Search for the cell housing the specified text and yield its [x, y] center coordinate. 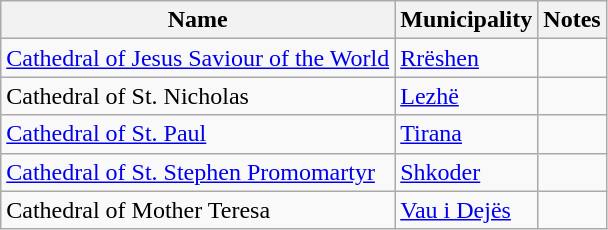
Shkoder [466, 172]
Cathedral of Jesus Saviour of the World [198, 58]
Notes [572, 20]
Municipality [466, 20]
Cathedral of St. Paul [198, 134]
Cathedral of Mother Teresa [198, 210]
Rrëshen [466, 58]
Vau i Dejës [466, 210]
Cathedral of St. Stephen Promomartyr [198, 172]
Tirana [466, 134]
Name [198, 20]
Cathedral of St. Nicholas [198, 96]
Lezhë [466, 96]
